Determine the (x, y) coordinate at the center of the cell enclosing the given text.  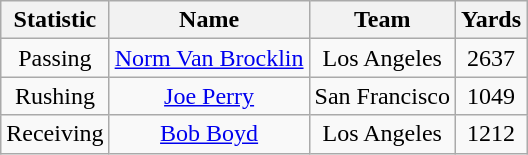
Team (382, 20)
Statistic (55, 20)
2637 (490, 58)
Bob Boyd (209, 134)
Receiving (55, 134)
1049 (490, 96)
Joe Perry (209, 96)
Name (209, 20)
Yards (490, 20)
Rushing (55, 96)
1212 (490, 134)
Passing (55, 58)
San Francisco (382, 96)
Norm Van Brocklin (209, 58)
